Determine the (X, Y) coordinate at the center of the cell enclosing the given text.  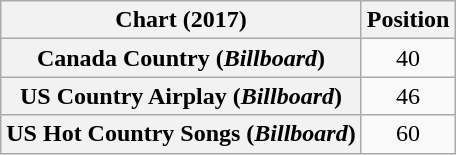
Canada Country (Billboard) (181, 58)
46 (408, 96)
60 (408, 134)
US Hot Country Songs (Billboard) (181, 134)
US Country Airplay (Billboard) (181, 96)
Chart (2017) (181, 20)
40 (408, 58)
Position (408, 20)
